Detect which cell encompasses the target text, then output its (X, Y) center coordinate. 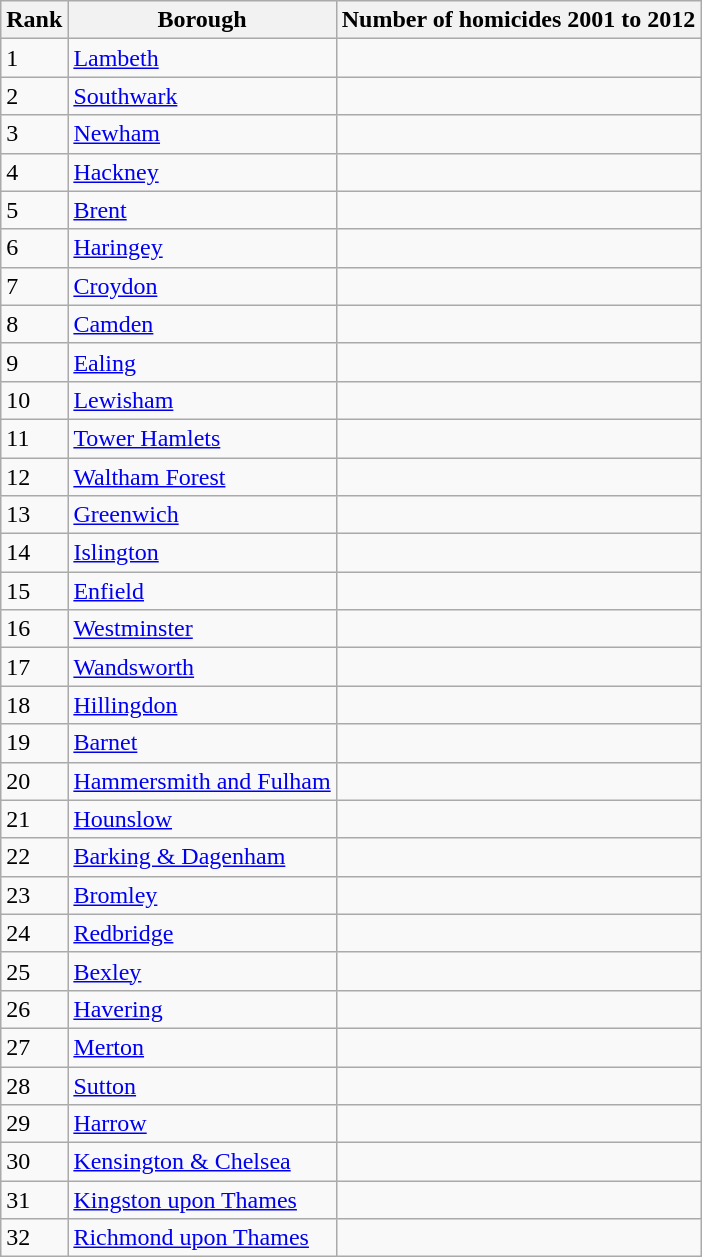
31 (34, 1200)
11 (34, 438)
30 (34, 1162)
Sutton (202, 1085)
27 (34, 1047)
3 (34, 134)
Havering (202, 1009)
21 (34, 819)
Enfield (202, 591)
Lewisham (202, 400)
Merton (202, 1047)
Barking & Dagenham (202, 857)
Bexley (202, 971)
9 (34, 362)
Borough (202, 20)
4 (34, 172)
12 (34, 477)
25 (34, 971)
22 (34, 857)
24 (34, 933)
Tower Hamlets (202, 438)
Camden (202, 324)
7 (34, 286)
14 (34, 553)
Ealing (202, 362)
Brent (202, 210)
Redbridge (202, 933)
Hackney (202, 172)
Harrow (202, 1124)
6 (34, 248)
1 (34, 58)
Islington (202, 553)
8 (34, 324)
2 (34, 96)
18 (34, 705)
16 (34, 629)
13 (34, 515)
Bromley (202, 895)
Croydon (202, 286)
29 (34, 1124)
5 (34, 210)
Wandsworth (202, 667)
Southwark (202, 96)
Kensington & Chelsea (202, 1162)
Newham (202, 134)
26 (34, 1009)
Number of homicides 2001 to 2012 (518, 20)
Hammersmith and Fulham (202, 781)
10 (34, 400)
Rank (34, 20)
Barnet (202, 743)
19 (34, 743)
17 (34, 667)
Hillingdon (202, 705)
20 (34, 781)
Haringey (202, 248)
Greenwich (202, 515)
Lambeth (202, 58)
Hounslow (202, 819)
Waltham Forest (202, 477)
28 (34, 1085)
15 (34, 591)
23 (34, 895)
Richmond upon Thames (202, 1238)
Westminster (202, 629)
Kingston upon Thames (202, 1200)
32 (34, 1238)
